Extract the (x, y) coordinate from the center of the cell holding the provided text.  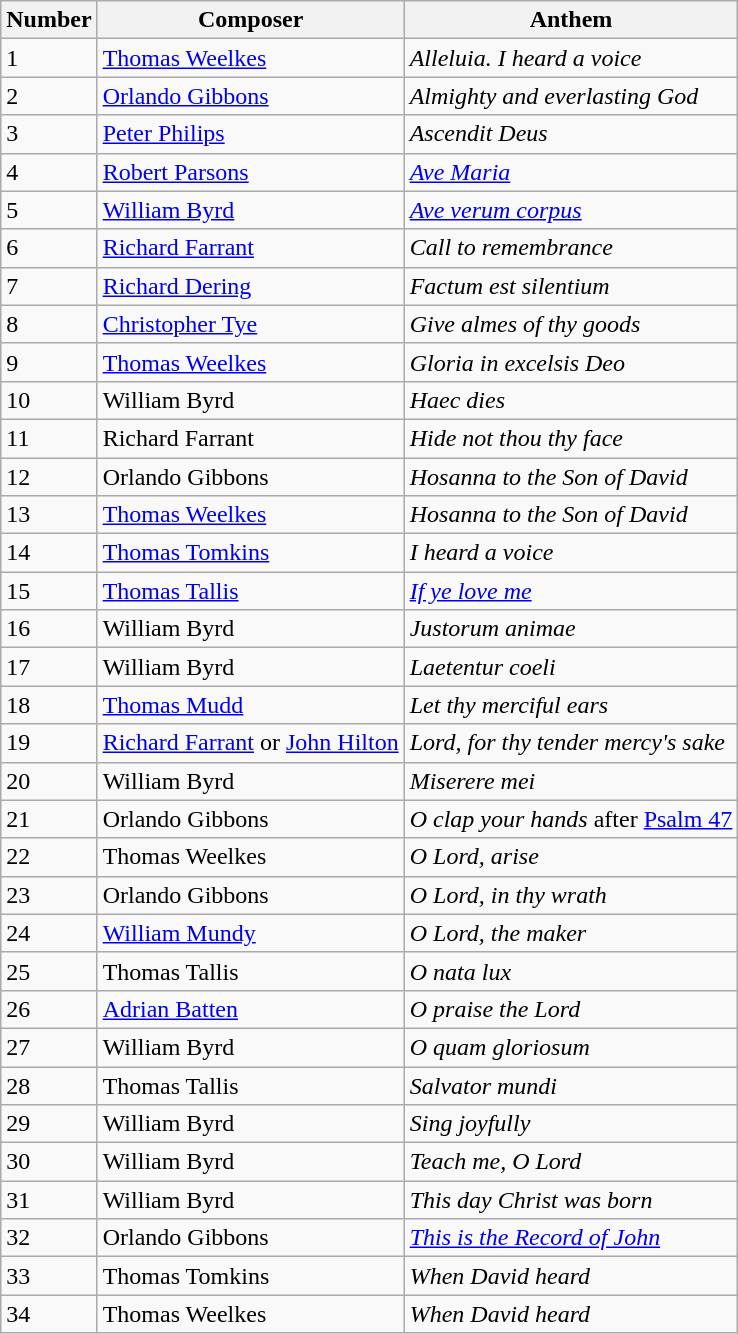
Let thy merciful ears (571, 705)
13 (49, 515)
If ye love me (571, 591)
15 (49, 591)
16 (49, 629)
Hide not thou thy face (571, 438)
Alleluia. I heard a voice (571, 58)
O quam gloriosum (571, 1047)
34 (49, 1314)
10 (49, 400)
5 (49, 210)
33 (49, 1276)
26 (49, 1009)
3 (49, 134)
Ascendit Deus (571, 134)
Laetentur coeli (571, 667)
William Mundy (250, 933)
Robert Parsons (250, 172)
Give almes of thy goods (571, 324)
21 (49, 819)
8 (49, 324)
2 (49, 96)
Lord, for thy tender mercy's sake (571, 743)
O Lord, arise (571, 857)
O praise the Lord (571, 1009)
Call to remembrance (571, 248)
I heard a voice (571, 553)
Haec dies (571, 400)
Composer (250, 20)
1 (49, 58)
Number (49, 20)
Miserere mei (571, 781)
Anthem (571, 20)
Richard Dering (250, 286)
12 (49, 477)
11 (49, 438)
24 (49, 933)
Richard Farrant or John Hilton (250, 743)
19 (49, 743)
23 (49, 895)
22 (49, 857)
Almighty and everlasting God (571, 96)
27 (49, 1047)
Ave verum corpus (571, 210)
6 (49, 248)
O nata lux (571, 971)
Adrian Batten (250, 1009)
20 (49, 781)
18 (49, 705)
This is the Record of John (571, 1238)
7 (49, 286)
Justorum animae (571, 629)
14 (49, 553)
29 (49, 1124)
O clap your hands after Psalm 47 (571, 819)
28 (49, 1085)
Sing joyfully (571, 1124)
30 (49, 1162)
This day Christ was born (571, 1200)
O Lord, in thy wrath (571, 895)
Gloria in excelsis Deo (571, 362)
Factum est silentium (571, 286)
17 (49, 667)
25 (49, 971)
Thomas Mudd (250, 705)
9 (49, 362)
Peter Philips (250, 134)
4 (49, 172)
31 (49, 1200)
Teach me, O Lord (571, 1162)
O Lord, the maker (571, 933)
Ave Maria (571, 172)
Christopher Tye (250, 324)
Salvator mundi (571, 1085)
32 (49, 1238)
